Detect which cell encompasses the target text, then output its (X, Y) center coordinate. 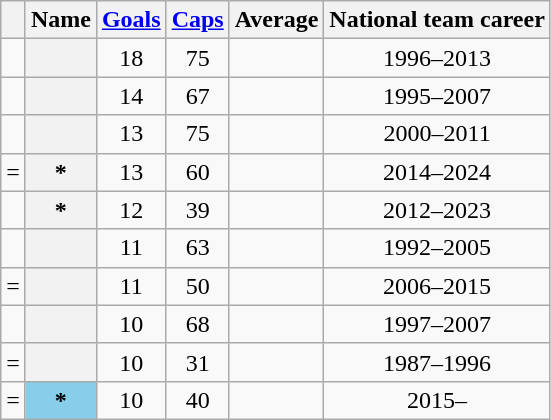
2012–2023 (438, 210)
Average (276, 20)
67 (198, 96)
2015– (438, 400)
1996–2013 (438, 58)
1995–2007 (438, 96)
1987–1996 (438, 362)
18 (131, 58)
60 (198, 172)
1997–2007 (438, 324)
Goals (131, 20)
68 (198, 324)
2014–2024 (438, 172)
National team career (438, 20)
39 (198, 210)
40 (198, 400)
50 (198, 286)
Caps (198, 20)
31 (198, 362)
12 (131, 210)
1992–2005 (438, 248)
63 (198, 248)
2006–2015 (438, 286)
2000–2011 (438, 134)
14 (131, 96)
Name (60, 20)
